Return (x, y) of the center of cell containing provided text 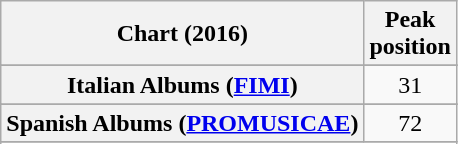
31 (410, 85)
Italian Albums (FIMI) (182, 85)
Spanish Albums (PROMUSICAE) (182, 123)
72 (410, 123)
Peak position (410, 34)
Chart (2016) (182, 34)
